Output the [x, y] coordinate of the center of the cell containing the given text.  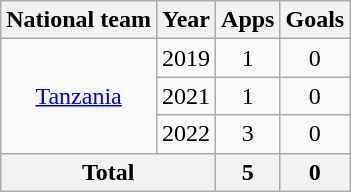
Year [186, 20]
5 [248, 172]
National team [79, 20]
Total [108, 172]
2021 [186, 96]
Apps [248, 20]
3 [248, 134]
2022 [186, 134]
Tanzania [79, 96]
2019 [186, 58]
Goals [315, 20]
